Scan for the cell matching the given text and deliver its (x, y) coordinate at center. 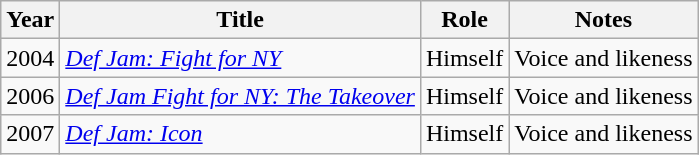
2004 (30, 58)
Def Jam Fight for NY: The Takeover (240, 96)
2006 (30, 96)
Title (240, 20)
Notes (604, 20)
Role (464, 20)
Def Jam: Fight for NY (240, 58)
2007 (30, 134)
Year (30, 20)
Def Jam: Icon (240, 134)
